Find where the given text appears and provide that cell's center as [x, y] coordinate. 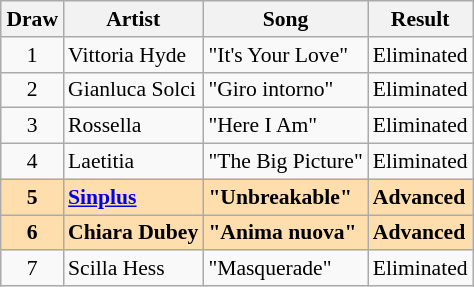
7 [32, 269]
"Giro intorno" [285, 90]
4 [32, 162]
"It's Your Love" [285, 55]
"Here I Am" [285, 126]
Scilla Hess [133, 269]
Song [285, 19]
6 [32, 233]
Artist [133, 19]
Result [420, 19]
Chiara Dubey [133, 233]
3 [32, 126]
Sinplus [133, 197]
5 [32, 197]
1 [32, 55]
2 [32, 90]
Rossella [133, 126]
"Unbreakable" [285, 197]
Laetitia [133, 162]
Vittoria Hyde [133, 55]
"Masquerade" [285, 269]
"The Big Picture" [285, 162]
Draw [32, 19]
Gianluca Solci [133, 90]
"Anima nuova" [285, 233]
